For the text-containing cell, return its midpoint in (x, y) coordinate format. 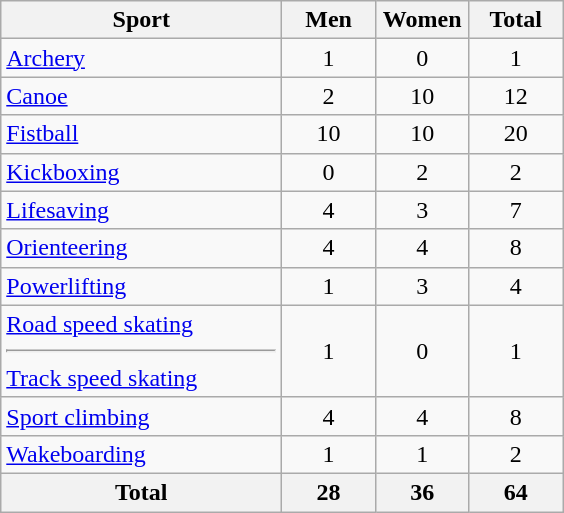
Men (329, 20)
Powerlifting (142, 286)
20 (516, 134)
Sport (142, 20)
Wakeboarding (142, 454)
28 (329, 492)
Women (422, 20)
Lifesaving (142, 210)
Archery (142, 58)
7 (516, 210)
Sport climbing (142, 416)
Orienteering (142, 248)
Kickboxing (142, 172)
Fistball (142, 134)
36 (422, 492)
64 (516, 492)
12 (516, 96)
Road speed skatingTrack speed skating (142, 351)
Canoe (142, 96)
